Locate the cell with the specified text and output its (X, Y) center coordinate. 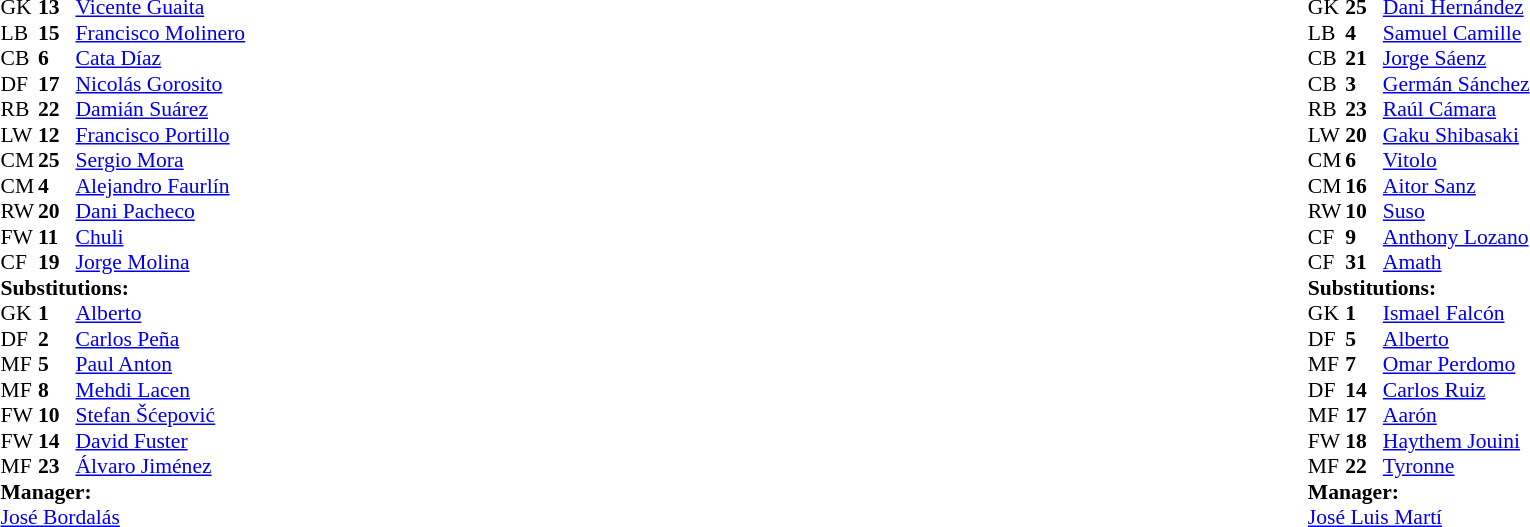
Anthony Lozano (1456, 237)
Gaku Shibasaki (1456, 135)
Paul Anton (161, 365)
Stefan Šćepović (161, 415)
Damián Suárez (161, 109)
Álvaro Jiménez (161, 467)
Francisco Molinero (161, 33)
2 (57, 339)
Carlos Peña (161, 339)
Sergio Mora (161, 161)
Francisco Portillo (161, 135)
18 (1364, 441)
Germán Sánchez (1456, 84)
Suso (1456, 211)
Carlos Ruiz (1456, 390)
Aarón (1456, 415)
David Fuster (161, 441)
Nicolás Gorosito (161, 84)
25 (57, 161)
15 (57, 33)
Chuli (161, 237)
3 (1364, 84)
Raúl Cámara (1456, 109)
31 (1364, 263)
Samuel Camille (1456, 33)
21 (1364, 59)
Ismael Falcón (1456, 313)
9 (1364, 237)
Aitor Sanz (1456, 186)
Jorge Sáenz (1456, 59)
8 (57, 390)
Omar Perdomo (1456, 365)
Haythem Jouini (1456, 441)
19 (57, 263)
Mehdi Lacen (161, 390)
Jorge Molina (161, 263)
Cata Díaz (161, 59)
12 (57, 135)
Alejandro Faurlín (161, 186)
Vitolo (1456, 161)
Dani Pacheco (161, 211)
11 (57, 237)
Tyronne (1456, 467)
Amath (1456, 263)
16 (1364, 186)
7 (1364, 365)
